Return the [X, Y] coordinate for the center point of the cell that contains the specified text.  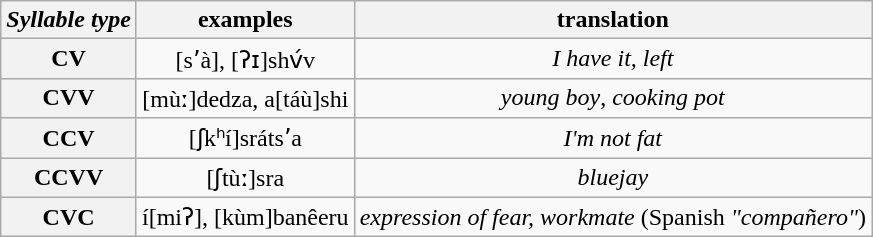
I'm not fat [612, 138]
I have it, left [612, 59]
[ʃkʰí]srátsʼa [245, 138]
CVC [69, 217]
CV [69, 59]
í[miʔ], [kùm]banêeru [245, 217]
[ʃtùː]sra [245, 178]
[sʼà], [ʔɪ]shv́v [245, 59]
bluejay [612, 178]
expression of fear, workmate (Spanish "compañero") [612, 217]
examples [245, 20]
young boy, cooking pot [612, 98]
CVV [69, 98]
CCV [69, 138]
[mùː]dedza, a[táù]shi [245, 98]
CCVV [69, 178]
Syllable type [69, 20]
translation [612, 20]
